Detect which cell encompasses the target text, then output its (X, Y) center coordinate. 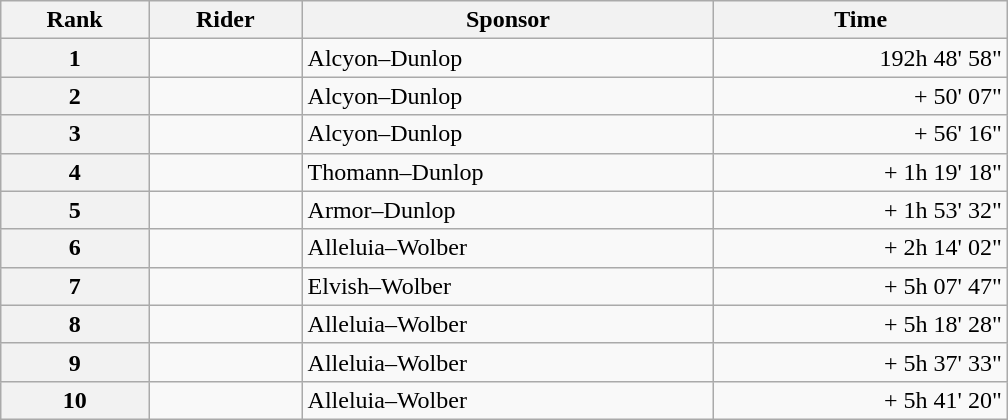
9 (75, 362)
192h 48' 58" (860, 58)
1 (75, 58)
+ 2h 14' 02" (860, 248)
+ 1h 53' 32" (860, 210)
5 (75, 210)
10 (75, 400)
+ 5h 41' 20" (860, 400)
8 (75, 324)
7 (75, 286)
+ 5h 07' 47" (860, 286)
4 (75, 172)
+ 50' 07" (860, 96)
Rank (75, 20)
2 (75, 96)
+ 1h 19' 18" (860, 172)
+ 5h 37' 33" (860, 362)
Rider (225, 20)
Thomann–Dunlop (508, 172)
Armor–Dunlop (508, 210)
3 (75, 134)
Sponsor (508, 20)
6 (75, 248)
+ 5h 18' 28" (860, 324)
Elvish–Wolber (508, 286)
Time (860, 20)
+ 56' 16" (860, 134)
